Scan for the cell matching the given text and deliver its [X, Y] coordinate at center. 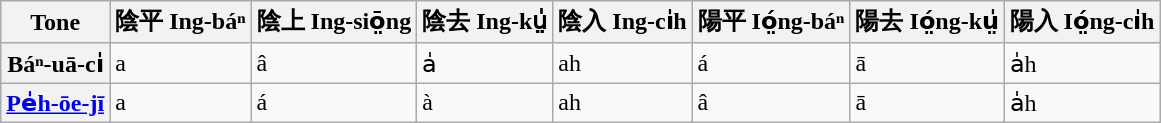
Tone [56, 22]
陰平 Ing-báⁿ [180, 22]
陰去 Ing-kṳ̍ [485, 22]
陽平 Ió̤ng-báⁿ [771, 22]
陽入 Ió̤ng-ci̍h [1082, 22]
陽去 Ió̤ng-kṳ̍ [927, 22]
a̍ [485, 63]
Pe̍h-ōe-jī [56, 103]
陰入 Ing-ci̍h [622, 22]
Báⁿ-uā-ci̍ [56, 63]
陰上 Ing-siō̤ng [334, 22]
à [485, 103]
